Capture the cell that displays the provided text and extract its [X, Y] central coordinate. 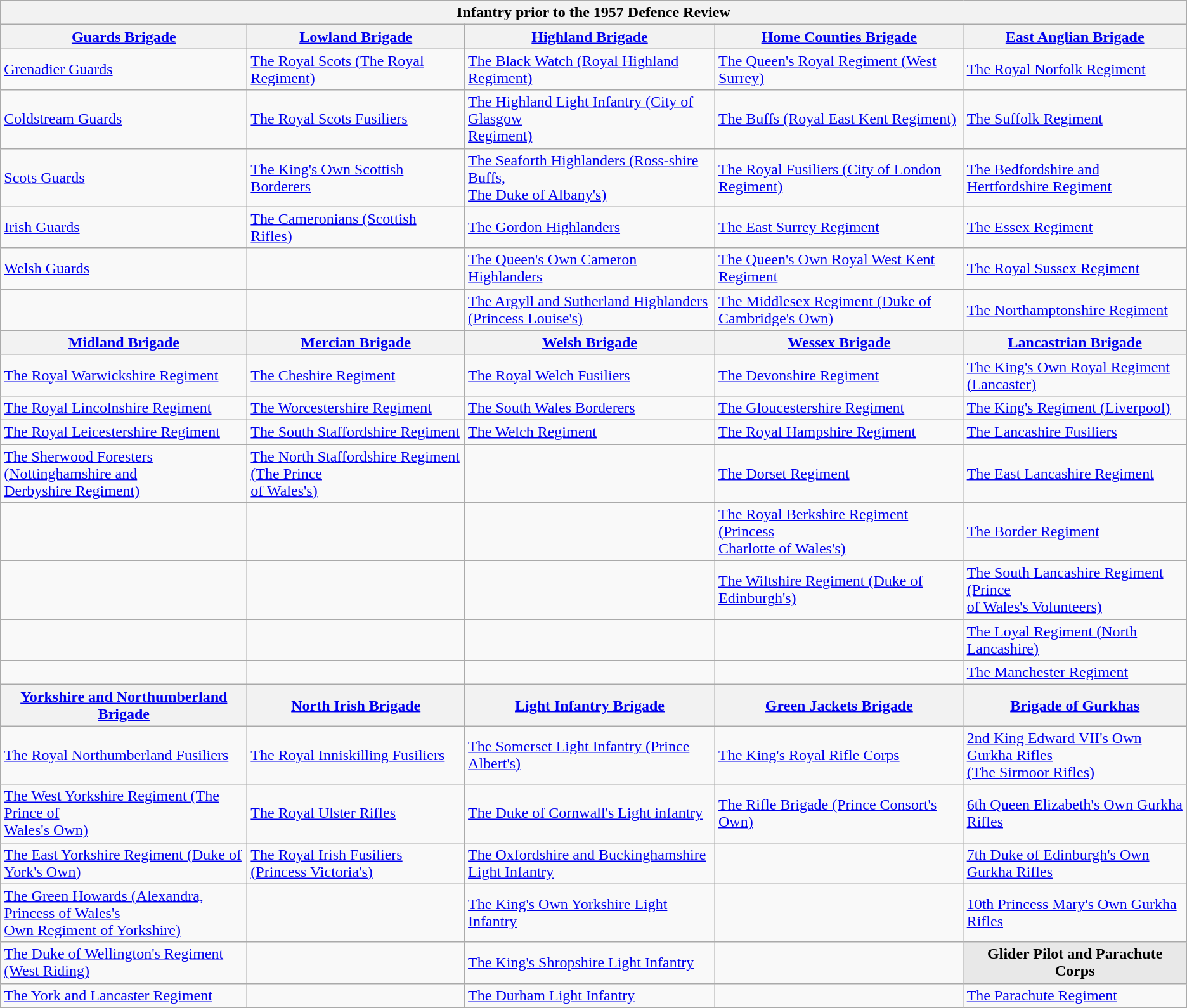
The Royal Warwickshire Regiment [124, 375]
The York and Lancaster Regiment [124, 995]
Home Counties Brigade [839, 37]
2nd King Edward VII's Own Gurkha Rifles(The Sirmoor Rifles) [1075, 755]
The King's Royal Rifle Corps [839, 755]
The Welch Regiment [590, 432]
The South Wales Borderers [590, 408]
East Anglian Brigade [1075, 37]
The King's Own Yorkshire Light Infantry [590, 913]
Midland Brigade [124, 342]
The Black Watch (Royal Highland Regiment) [590, 70]
The Wiltshire Regiment (Duke of Edinburgh's) [839, 590]
The Argyll and Sutherland Highlanders (Princess Louise's) [590, 309]
The Loyal Regiment (North Lancashire) [1075, 640]
The Royal Welch Fusiliers [590, 375]
Irish Guards [124, 227]
Glider Pilot and Parachute Corps [1075, 962]
The North Staffordshire Regiment (The Prince of Wales's) [356, 473]
The East Lancashire Regiment [1075, 473]
The Royal Ulster Rifles [356, 813]
The Royal Scots (The Royal Regiment) [356, 70]
The Lancashire Fusiliers [1075, 432]
Infantry prior to the 1957 Defence Review [593, 13]
The Seaforth Highlanders (Ross-shire Buffs, The Duke of Albany's) [590, 178]
The King's Own Royal Regiment (Lancaster) [1075, 375]
The Royal Hampshire Regiment [839, 432]
Lancastrian Brigade [1075, 342]
The Green Howards (Alexandra, Princess of Wales's Own Regiment of Yorkshire) [124, 913]
The Royal Leicestershire Regiment [124, 432]
The Duke of Cornwall's Light infantry [590, 813]
Highland Brigade [590, 37]
The Gloucestershire Regiment [839, 408]
The Royal Berkshire Regiment (Princess Charlotte of Wales's) [839, 532]
The King's Shropshire Light Infantry [590, 962]
The Bedfordshire and Hertfordshire Regiment [1075, 178]
Wessex Brigade [839, 342]
The Royal Fusiliers (City of London Regiment) [839, 178]
The Sherwood Foresters (Nottinghamshire and Derbyshire Regiment) [124, 473]
The South Staffordshire Regiment [356, 432]
The Cameronians (Scottish Rifles) [356, 227]
Light Infantry Brigade [590, 705]
The Somerset Light Infantry (Prince Albert's) [590, 755]
Welsh Guards [124, 269]
Guards Brigade [124, 37]
Coldstream Guards [124, 119]
The Oxfordshire and Buckinghamshire Light Infantry [590, 863]
The Durham Light Infantry [590, 995]
The West Yorkshire Regiment (The Prince of Wales's Own) [124, 813]
The East Yorkshire Regiment (Duke of York's Own) [124, 863]
The Duke of Wellington's Regiment (West Riding) [124, 962]
Green Jackets Brigade [839, 705]
The Royal Inniskilling Fusiliers [356, 755]
The Northamptonshire Regiment [1075, 309]
The Rifle Brigade (Prince Consort's Own) [839, 813]
The Cheshire Regiment [356, 375]
The Royal Sussex Regiment [1075, 269]
The Royal Scots Fusiliers [356, 119]
The Royal Norfolk Regiment [1075, 70]
Welsh Brigade [590, 342]
Grenadier Guards [124, 70]
The Suffolk Regiment [1075, 119]
Lowland Brigade [356, 37]
The Devonshire Regiment [839, 375]
The Essex Regiment [1075, 227]
The Buffs (Royal East Kent Regiment) [839, 119]
The Gordon Highlanders [590, 227]
The Royal Lincolnshire Regiment [124, 408]
The South Lancashire Regiment (Prince of Wales's Volunteers) [1075, 590]
7th Duke of Edinburgh's Own Gurkha Rifles [1075, 863]
Scots Guards [124, 178]
North Irish Brigade [356, 705]
Brigade of Gurkhas [1075, 705]
Mercian Brigade [356, 342]
The Royal Northumberland Fusiliers [124, 755]
The King's Own Scottish Borderers [356, 178]
The Highland Light Infantry (City of Glasgow Regiment) [590, 119]
10th Princess Mary's Own Gurkha Rifles [1075, 913]
The Queen's Own Royal West Kent Regiment [839, 269]
The Dorset Regiment [839, 473]
The Queen's Own Cameron Highlanders [590, 269]
The Border Regiment [1075, 532]
Yorkshire and Northumberland Brigade [124, 705]
6th Queen Elizabeth's Own Gurkha Rifles [1075, 813]
The Royal Irish Fusiliers (Princess Victoria's) [356, 863]
The Worcestershire Regiment [356, 408]
The Middlesex Regiment (Duke of Cambridge's Own) [839, 309]
The Manchester Regiment [1075, 673]
The Queen's Royal Regiment (West Surrey) [839, 70]
The East Surrey Regiment [839, 227]
The King's Regiment (Liverpool) [1075, 408]
The Parachute Regiment [1075, 995]
